Find where the given text appears and provide that cell's center as [X, Y] coordinate. 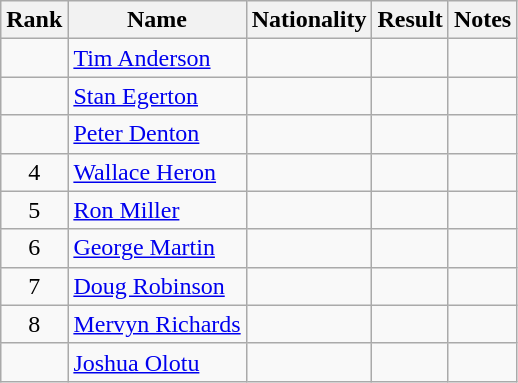
Ron Miller [157, 210]
7 [34, 286]
Rank [34, 20]
8 [34, 324]
Joshua Olotu [157, 362]
Result [410, 20]
5 [34, 210]
George Martin [157, 248]
Name [157, 20]
Wallace Heron [157, 172]
Nationality [309, 20]
Notes [482, 20]
4 [34, 172]
Stan Egerton [157, 96]
Doug Robinson [157, 286]
Tim Anderson [157, 58]
Mervyn Richards [157, 324]
Peter Denton [157, 134]
6 [34, 248]
